Find where the given text appears and provide that cell's center as (x, y) coordinate. 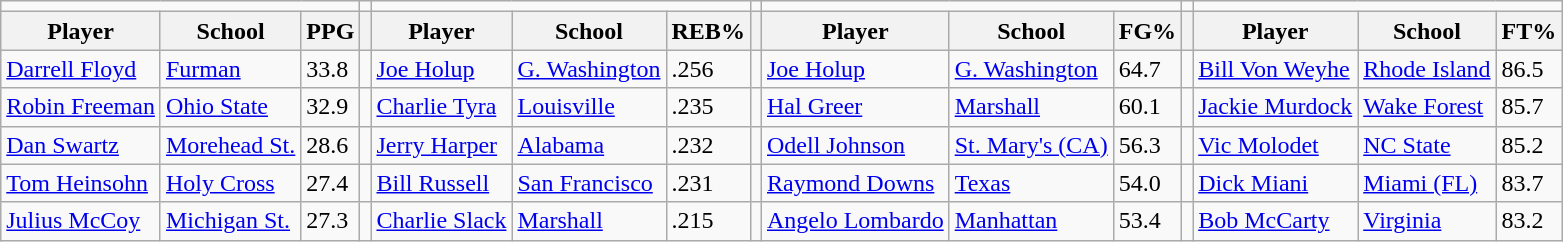
27.4 (330, 183)
FT% (1529, 31)
Hal Greer (855, 107)
33.8 (330, 69)
85.2 (1529, 145)
56.3 (1147, 145)
83.7 (1529, 183)
Charlie Tyra (442, 107)
27.3 (330, 221)
St. Mary's (CA) (1031, 145)
Raymond Downs (855, 183)
.215 (708, 221)
32.9 (330, 107)
Darrell Floyd (81, 69)
Texas (1031, 183)
Wake Forest (1427, 107)
64.7 (1147, 69)
Charlie Slack (442, 221)
Jerry Harper (442, 145)
NC State (1427, 145)
53.4 (1147, 221)
FG% (1147, 31)
Angelo Lombardo (855, 221)
Dan Swartz (81, 145)
Rhode Island (1427, 69)
PPG (330, 31)
83.2 (1529, 221)
Dick Miani (1276, 183)
28.6 (330, 145)
54.0 (1147, 183)
.232 (708, 145)
Miami (FL) (1427, 183)
Morehead St. (230, 145)
.256 (708, 69)
Bill Von Weyhe (1276, 69)
Jackie Murdock (1276, 107)
Holy Cross (230, 183)
Vic Molodet (1276, 145)
Ohio State (230, 107)
Odell Johnson (855, 145)
.231 (708, 183)
Robin Freeman (81, 107)
Manhattan (1031, 221)
Bob McCarty (1276, 221)
Alabama (589, 145)
San Francisco (589, 183)
Furman (230, 69)
60.1 (1147, 107)
REB% (708, 31)
Bill Russell (442, 183)
Michigan St. (230, 221)
86.5 (1529, 69)
Virginia (1427, 221)
Louisville (589, 107)
Tom Heinsohn (81, 183)
.235 (708, 107)
Julius McCoy (81, 221)
85.7 (1529, 107)
